Search for the cell housing the specified text and yield its (X, Y) center coordinate. 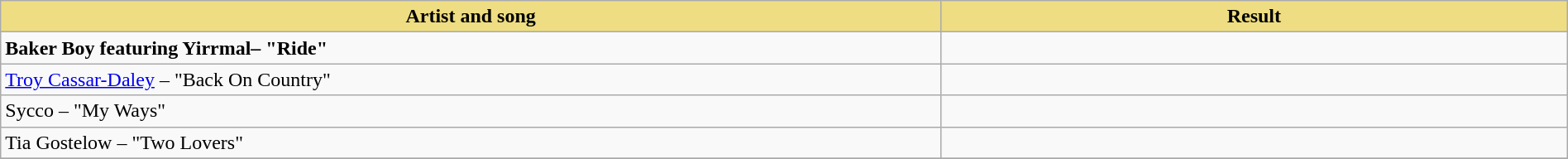
Baker Boy featuring Yirrmal– "Ride" (471, 48)
Artist and song (471, 17)
Troy Cassar-Daley – "Back On Country" (471, 79)
Sycco – "My Ways" (471, 111)
Tia Gostelow – "Two Lovers" (471, 142)
Result (1254, 17)
